From the cell containing the given text, extract its center point as (X, Y) coordinate. 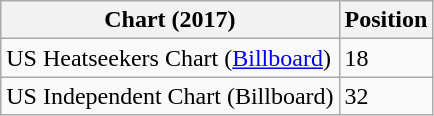
US Heatseekers Chart (Billboard) (170, 58)
18 (386, 58)
Position (386, 20)
Chart (2017) (170, 20)
32 (386, 96)
US Independent Chart (Billboard) (170, 96)
